From the cell containing the given text, extract its center point as (X, Y) coordinate. 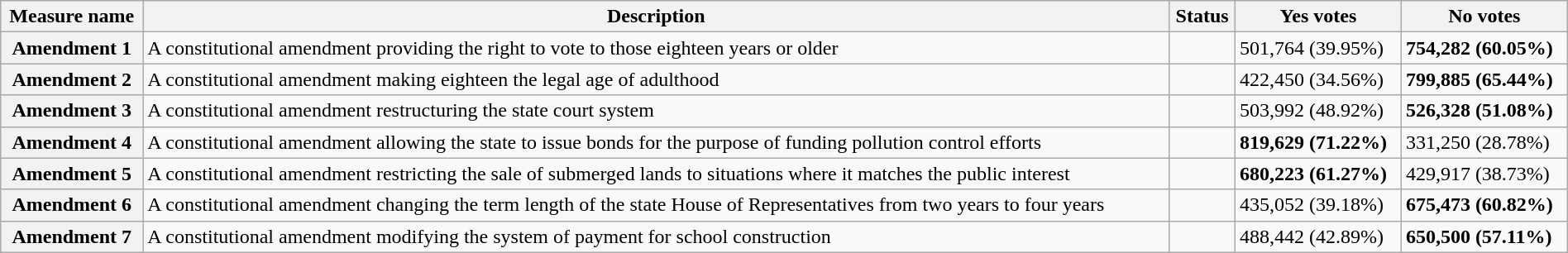
526,328 (51.08%) (1484, 111)
Measure name (72, 17)
331,250 (28.78%) (1484, 142)
501,764 (39.95%) (1318, 48)
Status (1202, 17)
819,629 (71.22%) (1318, 142)
754,282 (60.05%) (1484, 48)
435,052 (39.18%) (1318, 205)
Yes votes (1318, 17)
503,992 (48.92%) (1318, 111)
Amendment 3 (72, 111)
No votes (1484, 17)
Amendment 7 (72, 236)
680,223 (61.27%) (1318, 174)
A constitutional amendment restructuring the state court system (657, 111)
A constitutional amendment making eighteen the legal age of adulthood (657, 79)
650,500 (57.11%) (1484, 236)
Amendment 2 (72, 79)
Description (657, 17)
A constitutional amendment allowing the state to issue bonds for the purpose of funding pollution control efforts (657, 142)
A constitutional amendment modifying the system of payment for school construction (657, 236)
675,473 (60.82%) (1484, 205)
A constitutional amendment providing the right to vote to those eighteen years or older (657, 48)
A constitutional amendment changing the term length of the state House of Representatives from two years to four years (657, 205)
Amendment 6 (72, 205)
799,885 (65.44%) (1484, 79)
488,442 (42.89%) (1318, 236)
Amendment 5 (72, 174)
429,917 (38.73%) (1484, 174)
422,450 (34.56%) (1318, 79)
A constitutional amendment restricting the sale of submerged lands to situations where it matches the public interest (657, 174)
Amendment 4 (72, 142)
Amendment 1 (72, 48)
